Provide the (X, Y) coordinate of the cell's center where the given text is located.  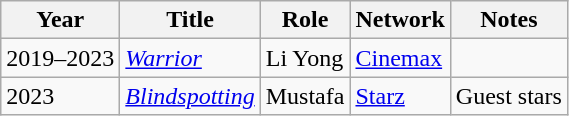
Cinemax (400, 58)
Guest stars (508, 96)
Notes (508, 20)
Blindspotting (190, 96)
2023 (60, 96)
Warrior (190, 58)
2019–2023 (60, 58)
Starz (400, 96)
Role (305, 20)
Li Yong (305, 58)
Network (400, 20)
Year (60, 20)
Mustafa (305, 96)
Title (190, 20)
